For the text-containing cell, return its midpoint in (X, Y) coordinate format. 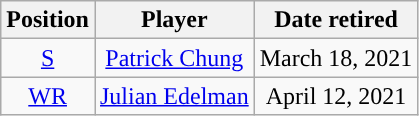
S (48, 58)
April 12, 2021 (336, 96)
Position (48, 20)
Patrick Chung (174, 58)
March 18, 2021 (336, 58)
WR (48, 96)
Julian Edelman (174, 96)
Date retired (336, 20)
Player (174, 20)
